Output the [x, y] coordinate of the center of the cell containing the given text.  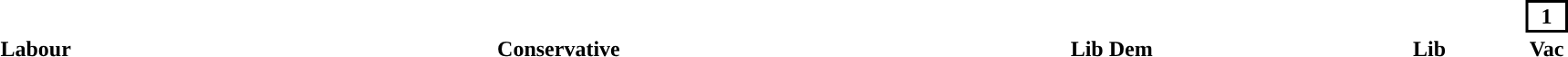
13 [558, 16]
1 [1547, 16]
2 [1429, 16]
9 [1111, 16]
